From the cell containing the given text, extract its center point as [x, y] coordinate. 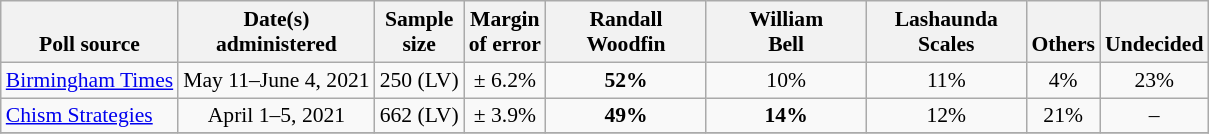
RandallWoodfin [626, 32]
12% [946, 116]
10% [786, 80]
21% [1063, 116]
Chism Strategies [90, 116]
LashaundaScales [946, 32]
49% [626, 116]
± 3.9% [505, 116]
– [1154, 116]
Others [1063, 32]
Marginof error [505, 32]
Undecided [1154, 32]
May 11–June 4, 2021 [276, 80]
WilliamBell [786, 32]
14% [786, 116]
52% [626, 80]
Date(s)administered [276, 32]
11% [946, 80]
Samplesize [420, 32]
± 6.2% [505, 80]
Poll source [90, 32]
250 (LV) [420, 80]
23% [1154, 80]
Birmingham Times [90, 80]
4% [1063, 80]
662 (LV) [420, 116]
April 1–5, 2021 [276, 116]
